Provide the (X, Y) coordinate of the cell's center where the given text is located.  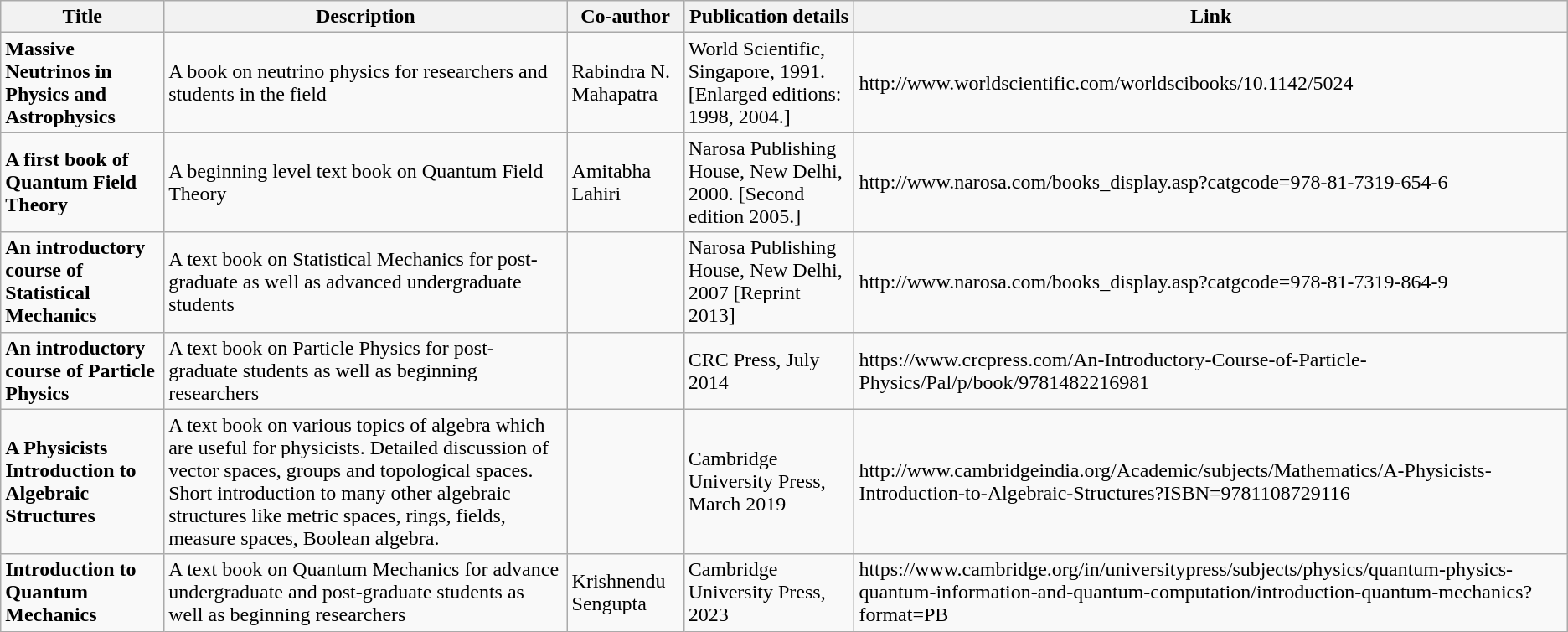
Description (365, 17)
http://www.narosa.com/books_display.asp?catgcode=978-81-7319-864-9 (1211, 282)
https://www.crcpress.com/An-Introductory-Course-of-Particle-Physics/Pal/p/book/9781482216981 (1211, 370)
Title (82, 17)
A book on neutrino physics for researchers and students in the field (365, 82)
A text book on Quantum Mechanics for advance undergraduate and post-graduate students as well as beginning researchers (365, 593)
Rabindra N. Mahapatra (625, 82)
CRC Press, July 2014 (769, 370)
Narosa Publishing House, New Delhi, 2007 [Reprint 2013] (769, 282)
Narosa Publishing House, New Delhi, 2000. [Second edition 2005.] (769, 183)
Massive Neutrinos in Physics and Astrophysics (82, 82)
A first book of Quantum Field Theory (82, 183)
An introductory course of Particle Physics (82, 370)
Publication details (769, 17)
World Scientific, Singapore, 1991. [Enlarged editions: 1998, 2004.] (769, 82)
Cambridge University Press, 2023 (769, 593)
A beginning level text book on Quantum Field Theory (365, 183)
Introduction to Quantum Mechanics (82, 593)
Krishnendu Sengupta (625, 593)
A text book on Particle Physics for post-graduate students as well as beginning researchers (365, 370)
http://www.cambridgeindia.org/Academic/subjects/Mathematics/A-Physicists-Introduction-to-Algebraic-Structures?ISBN=9781108729116 (1211, 481)
Link (1211, 17)
Amitabha Lahiri (625, 183)
Cambridge University Press, March 2019 (769, 481)
A Physicists Introduction to Algebraic Structures (82, 481)
http://www.worldscientific.com/worldscibooks/10.1142/5024 (1211, 82)
An introductory course of Statistical Mechanics (82, 282)
A text book on Statistical Mechanics for post-graduate as well as advanced undergraduate students (365, 282)
Co-author (625, 17)
http://www.narosa.com/books_display.asp?catgcode=978-81-7319-654-6 (1211, 183)
